Capture the cell that displays the provided text and extract its (X, Y) central coordinate. 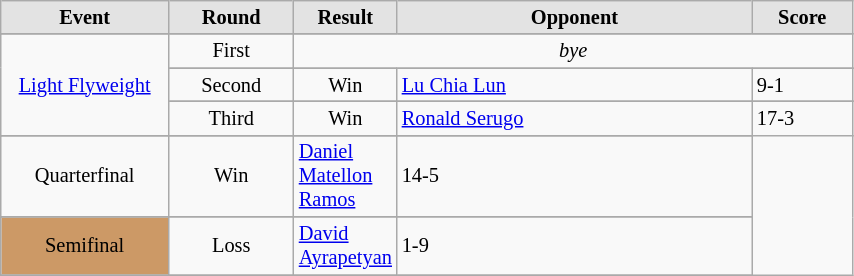
David Ayrapetyan (346, 246)
Score (802, 17)
Semifinal (85, 246)
Opponent (574, 17)
Event (85, 17)
bye (574, 51)
17-3 (802, 118)
Third (232, 118)
Result (346, 17)
Round (232, 17)
14-5 (574, 176)
Daniel Matellon Ramos (346, 176)
First (232, 51)
1-9 (574, 246)
Quarterfinal (85, 176)
9-1 (802, 85)
Loss (232, 246)
Lu Chia Lun (574, 85)
Second (232, 85)
Ronald Serugo (574, 118)
Light Flyweight (85, 84)
